Capture the cell that displays the provided text and extract its (X, Y) central coordinate. 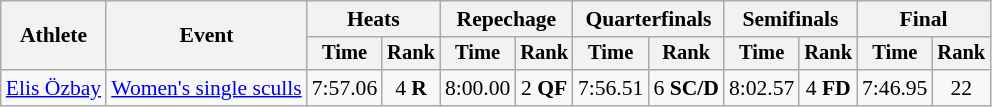
Final (924, 19)
Heats (374, 19)
Elis Özbay (54, 88)
Women's single sculls (206, 88)
4 FD (828, 88)
7:46.95 (894, 88)
8:00.00 (478, 88)
6 SC/D (686, 88)
Athlete (54, 36)
7:57.06 (344, 88)
Quarterfinals (648, 19)
22 (961, 88)
7:56.51 (610, 88)
Semifinals (790, 19)
8:02.57 (762, 88)
2 QF (544, 88)
Event (206, 36)
4 R (411, 88)
Repechage (506, 19)
